Find where the given text appears and provide that cell's center as (x, y) coordinate. 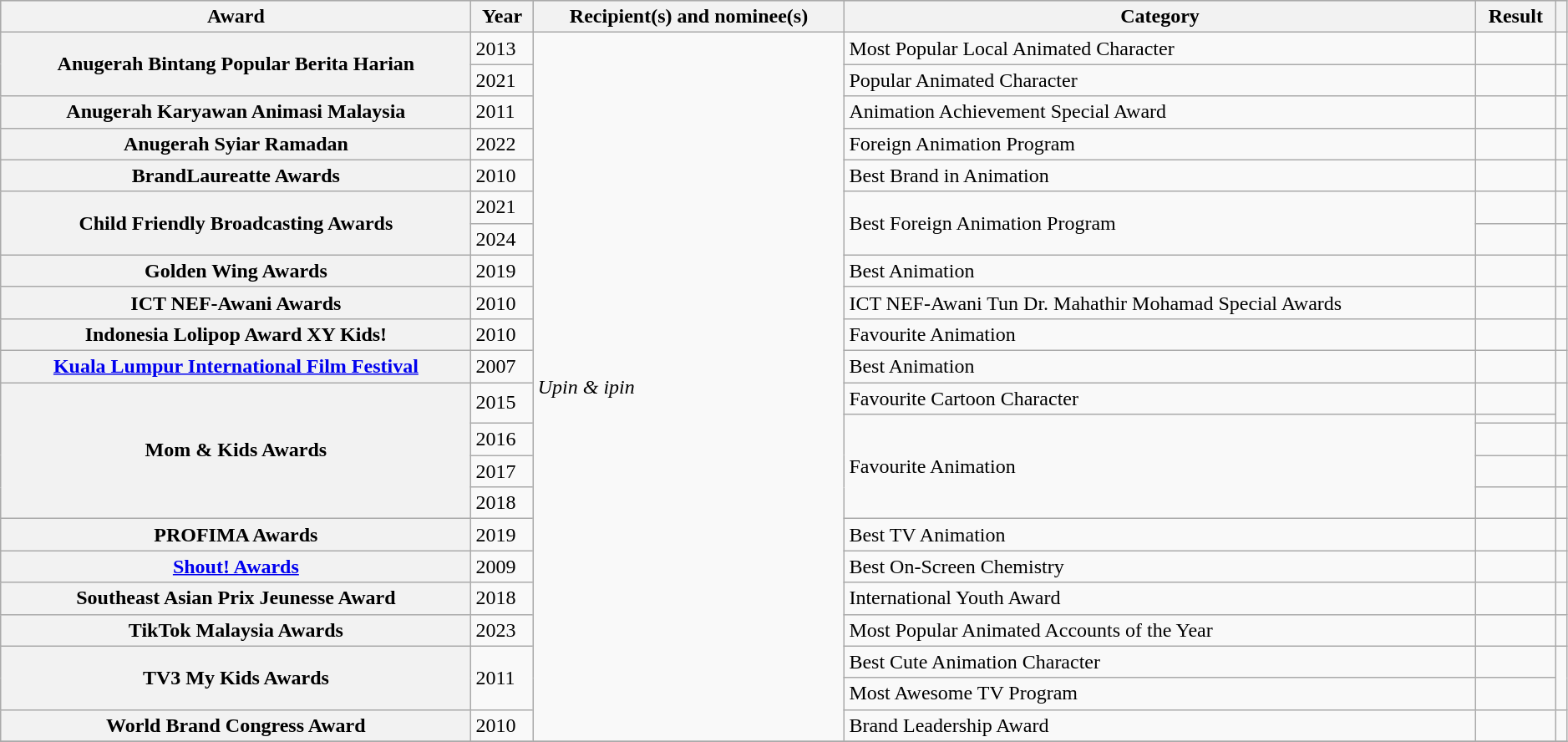
PROFIMA Awards (236, 535)
2017 (502, 471)
Upin & ipin (688, 387)
2015 (502, 403)
2024 (502, 239)
Kuala Lumpur International Film Festival (236, 366)
Best Foreign Animation Program (1160, 223)
Foreign Animation Program (1160, 144)
Most Awesome TV Program (1160, 694)
Recipient(s) and nominee(s) (688, 17)
ICT NEF-Awani Tun Dr. Mahathir Mohamad Special Awards (1160, 302)
Best On-Screen Chemistry (1160, 567)
International Youth Award (1160, 598)
Child Friendly Broadcasting Awards (236, 223)
Favourite Cartoon Character (1160, 399)
2009 (502, 567)
Year (502, 17)
Most Popular Local Animated Character (1160, 48)
Best Brand in Animation (1160, 175)
Mom & Kids Awards (236, 451)
Anugerah Bintang Popular Berita Harian (236, 64)
2016 (502, 440)
Popular Animated Character (1160, 80)
Indonesia Lolipop Award XY Kids! (236, 334)
Anugerah Syiar Ramadan (236, 144)
TV3 My Kids Awards (236, 678)
2013 (502, 48)
ICT NEF-Awani Awards (236, 302)
Best TV Animation (1160, 535)
2023 (502, 630)
Award (236, 17)
Animation Achievement Special Award (1160, 112)
Brand Leadership Award (1160, 725)
Anugerah Karyawan Animasi Malaysia (236, 112)
Shout! Awards (236, 567)
2022 (502, 144)
Category (1160, 17)
Result (1515, 17)
2007 (502, 366)
Most Popular Animated Accounts of the Year (1160, 630)
Golden Wing Awards (236, 271)
World Brand Congress Award (236, 725)
Southeast Asian Prix Jeunesse Award (236, 598)
Best Cute Animation Character (1160, 662)
TikTok Malaysia Awards (236, 630)
BrandLaureatte Awards (236, 175)
